Extract the [X, Y] coordinate from the center of the cell holding the provided text.  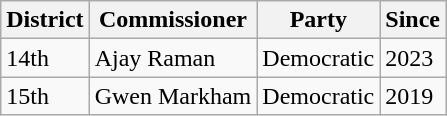
Party [318, 20]
Ajay Raman [173, 58]
District [45, 20]
2019 [413, 96]
Gwen Markham [173, 96]
2023 [413, 58]
15th [45, 96]
14th [45, 58]
Since [413, 20]
Commissioner [173, 20]
